Output the [x, y] coordinate of the center of the cell containing the given text.  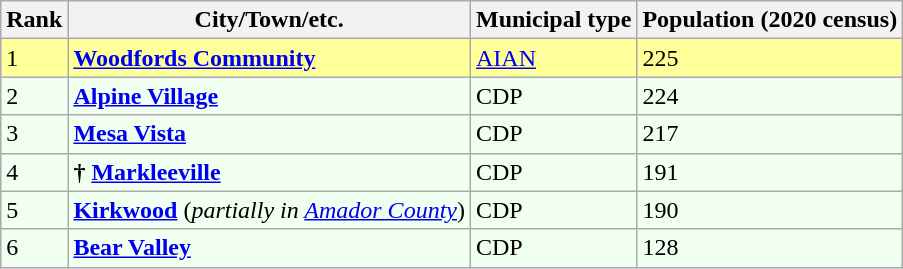
217 [770, 134]
3 [34, 134]
4 [34, 172]
128 [770, 248]
City/Town/etc. [270, 20]
AIAN [553, 58]
† Markleeville [270, 172]
225 [770, 58]
190 [770, 210]
Alpine Village [270, 96]
6 [34, 248]
Bear Valley [270, 248]
5 [34, 210]
Municipal type [553, 20]
191 [770, 172]
2 [34, 96]
Mesa Vista [270, 134]
Population (2020 census) [770, 20]
Woodfords Community [270, 58]
Rank [34, 20]
224 [770, 96]
Kirkwood (partially in Amador County) [270, 210]
1 [34, 58]
